Return [x, y] of the center of cell containing provided text 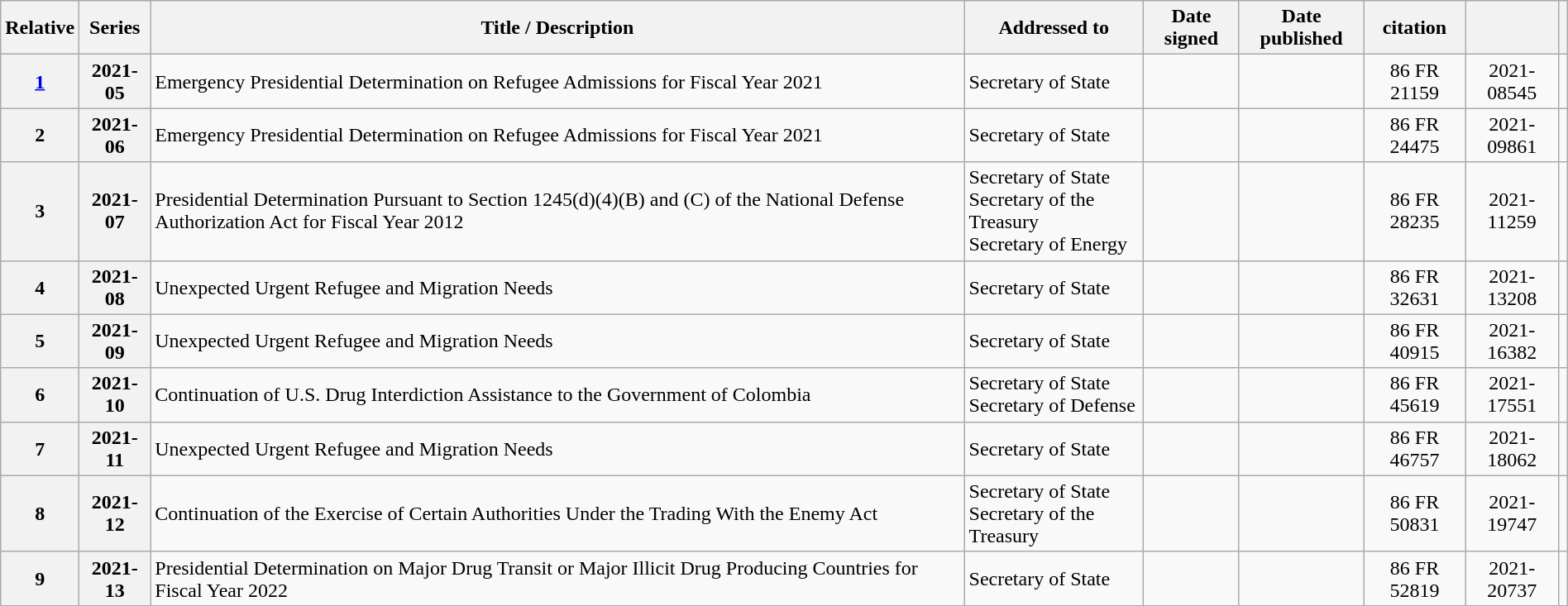
Addressed to [1054, 28]
2021-07 [115, 212]
Continuation of the Exercise of Certain Authorities Under the Trading With the Enemy Act [557, 513]
6 [40, 395]
2021-11 [115, 448]
86 FR 28235 [1414, 212]
86 FR 32631 [1414, 288]
Title / Description [557, 28]
86 FR 46757 [1414, 448]
2021-16382 [1512, 341]
2021-11259 [1512, 212]
86 FR 50831 [1414, 513]
Secretary of StateSecretary of the Treasury [1054, 513]
Date signed [1192, 28]
2021-09 [115, 341]
2021-09861 [1512, 136]
citation [1414, 28]
2021-08 [115, 288]
5 [40, 341]
Continuation of U.S. Drug Interdiction Assistance to the Government of Colombia [557, 395]
86 FR 40915 [1414, 341]
Presidential Determination on Major Drug Transit or Major Illicit Drug Producing Countries for Fiscal Year 2022 [557, 579]
Secretary of StateSecretary of the TreasurySecretary of Energy [1054, 212]
86 FR 52819 [1414, 579]
86 FR 21159 [1414, 81]
Relative [40, 28]
1 [40, 81]
2021-08545 [1512, 81]
2 [40, 136]
2021-18062 [1512, 448]
2021-13 [115, 579]
2021-20737 [1512, 579]
Secretary of StateSecretary of Defense [1054, 395]
86 FR 24475 [1414, 136]
9 [40, 579]
2021-05 [115, 81]
2021-10 [115, 395]
Presidential Determination Pursuant to Section 1245(d)(4)(B) and (C) of the National Defense Authorization Act for Fiscal Year 2012 [557, 212]
4 [40, 288]
Date published [1301, 28]
86 FR 45619 [1414, 395]
8 [40, 513]
3 [40, 212]
7 [40, 448]
Series [115, 28]
2021-19747 [1512, 513]
2021-17551 [1512, 395]
2021-13208 [1512, 288]
2021-06 [115, 136]
2021-12 [115, 513]
